Find where the given text appears and provide that cell's center as (x, y) coordinate. 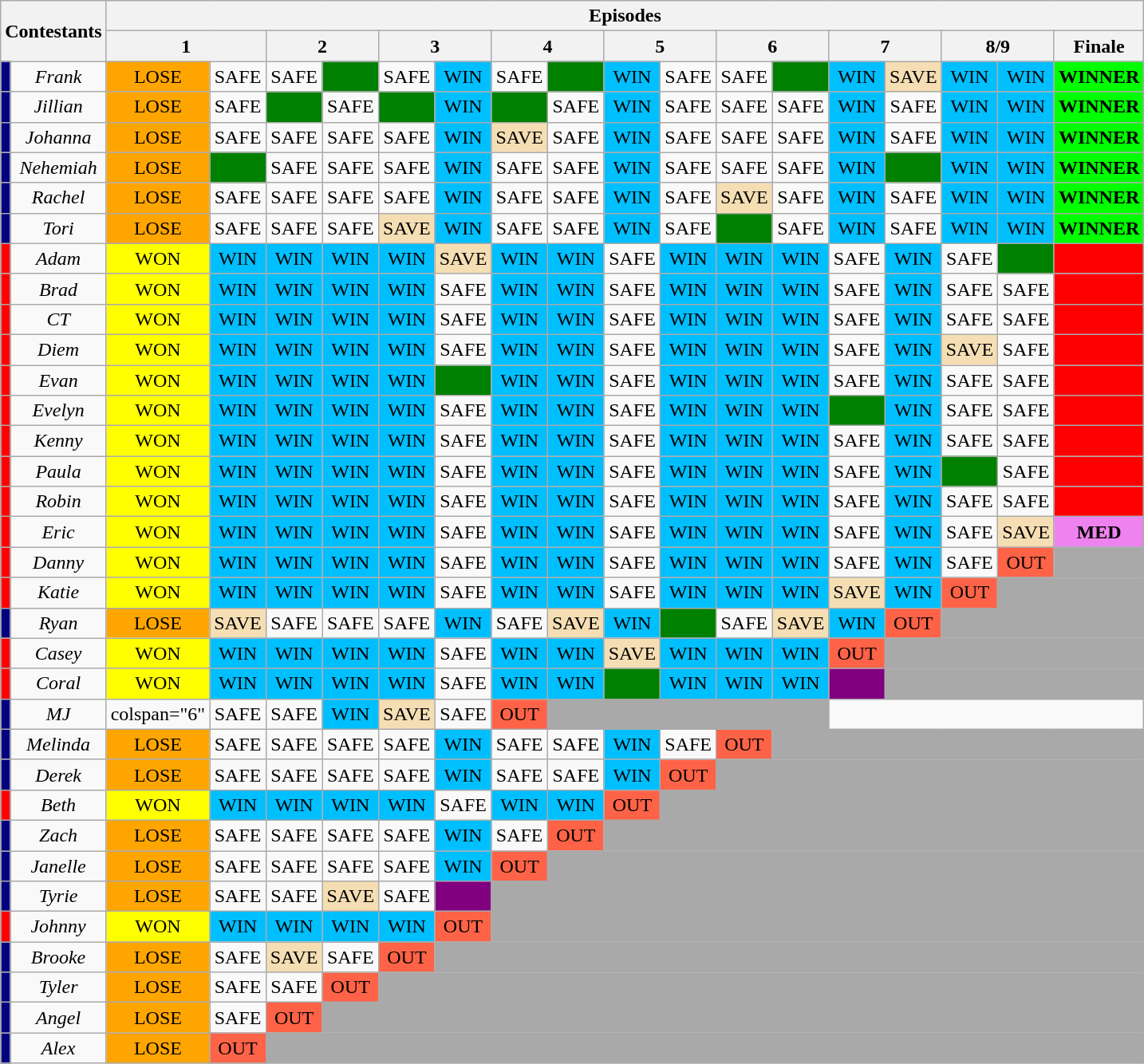
Johanna (58, 137)
Zach (58, 835)
Melinda (58, 744)
Tori (58, 228)
Ryan (58, 623)
Beth (58, 805)
Adam (58, 258)
Evelyn (58, 411)
Derek (58, 774)
1 (186, 46)
Johnny (58, 927)
Eric (58, 532)
5 (660, 46)
2 (322, 46)
CT (58, 319)
4 (547, 46)
MJ (58, 714)
Kenny (58, 441)
Alex (58, 1048)
Episodes (625, 16)
Diem (58, 349)
Evan (58, 380)
Contestants (53, 31)
colspan="6" (158, 714)
Tyrie (58, 897)
Casey (58, 653)
Rachel (58, 198)
Coral (58, 684)
8/9 (997, 46)
MED (1099, 532)
Paula (58, 471)
Robin (58, 502)
Brooke (58, 957)
Frank (58, 77)
3 (436, 46)
Danny (58, 562)
Nehemiah (58, 167)
6 (772, 46)
7 (886, 46)
Jillian (58, 107)
Katie (58, 593)
Tyler (58, 987)
Janelle (58, 865)
Angel (58, 1018)
Finale (1099, 46)
Brad (58, 289)
